Return the [X, Y] coordinate for the center point of the cell that contains the specified text.  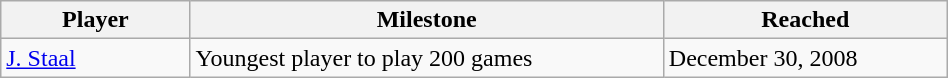
Player [96, 20]
Youngest player to play 200 games [426, 58]
Milestone [426, 20]
Reached [805, 20]
December 30, 2008 [805, 58]
J. Staal [96, 58]
